Locate the cell with the specified text and output its (x, y) center coordinate. 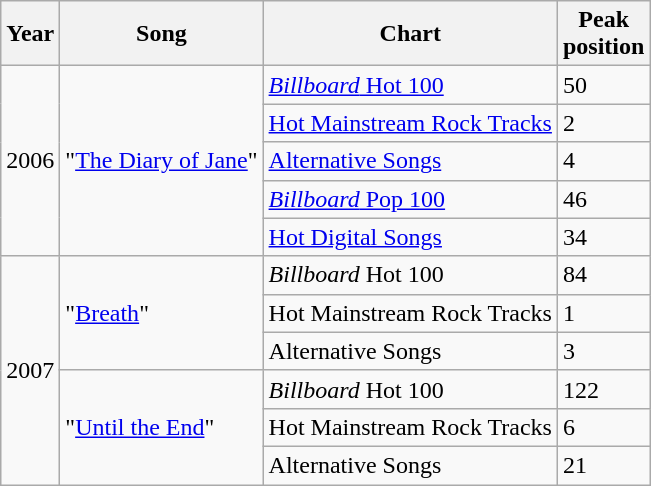
Chart (410, 34)
2007 (30, 370)
Hot Digital Songs (410, 237)
Song (162, 34)
21 (603, 465)
84 (603, 275)
Year (30, 34)
Peakposition (603, 34)
6 (603, 427)
2006 (30, 161)
2 (603, 123)
3 (603, 351)
46 (603, 199)
122 (603, 389)
"Breath" (162, 313)
4 (603, 161)
1 (603, 313)
"Until the End" (162, 427)
"The Diary of Jane" (162, 161)
50 (603, 85)
34 (603, 237)
Billboard Pop 100 (410, 199)
